Find where the given text appears and provide that cell's center as [x, y] coordinate. 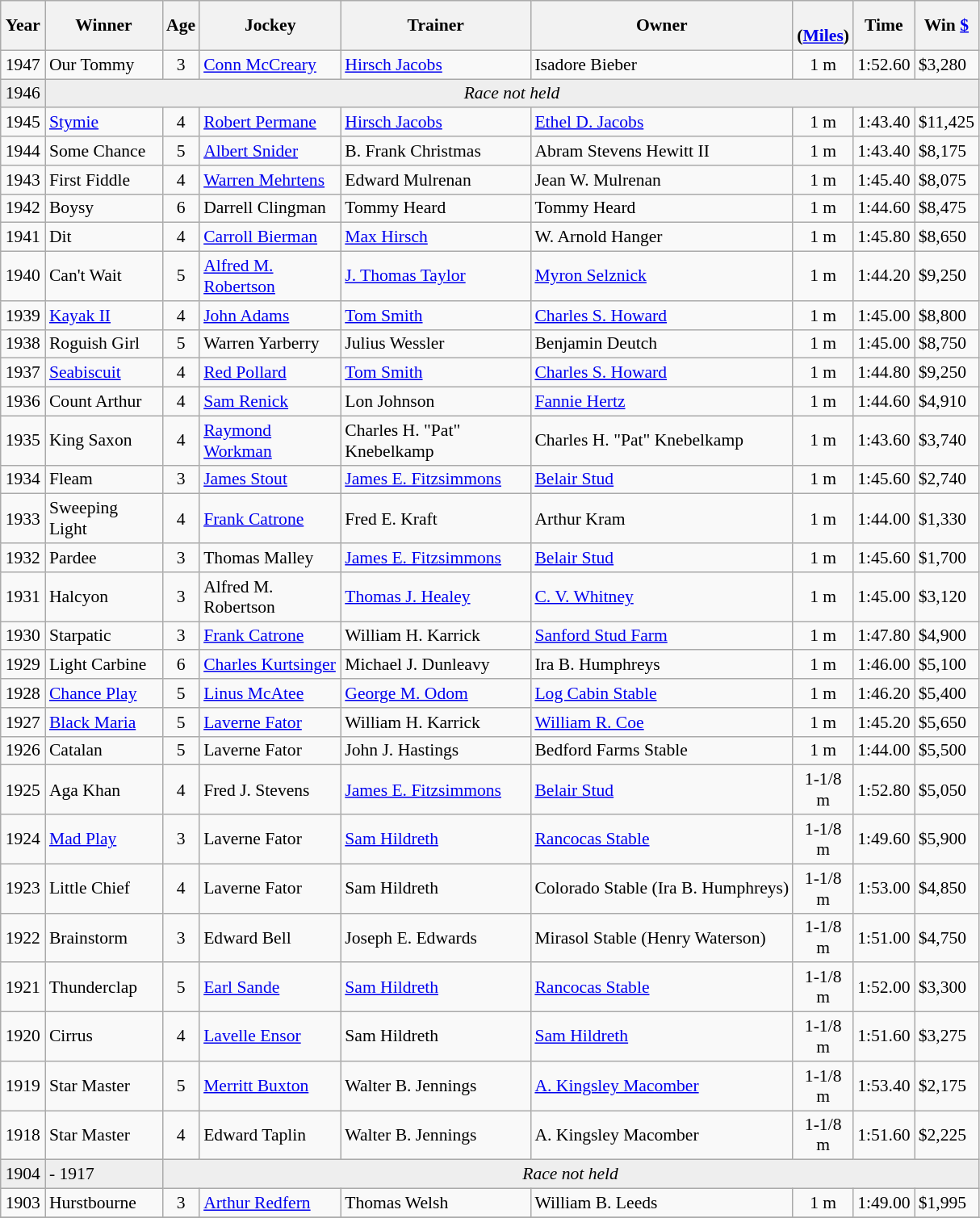
1930 [23, 636]
Starpatic [103, 636]
Little Chief [103, 888]
$8,075 [947, 180]
Jean W. Mulrenan [662, 180]
Robert Permane [270, 123]
1:44.80 [883, 373]
1:45.40 [883, 180]
1941 [23, 237]
Mirasol Stable (Henry Waterson) [662, 938]
Albert Snider [270, 151]
Dit [103, 237]
Black Maria [103, 722]
J. Thomas Taylor [436, 276]
Log Cabin Stable [662, 693]
1:46.00 [883, 665]
1932 [23, 558]
Fred E. Kraft [436, 518]
Lon Johnson [436, 402]
Arthur Kram [662, 518]
Isadore Bieber [662, 65]
Sweeping Light [103, 518]
1934 [23, 479]
$2,225 [947, 1135]
Light Carbine [103, 665]
James Stout [270, 479]
William B. Leeds [662, 1203]
Abram Stevens Hewitt II [662, 151]
George M. Odom [436, 693]
$11,425 [947, 123]
Edward Bell [270, 938]
1924 [23, 839]
Fleam [103, 479]
Fred J. Stevens [270, 789]
1927 [23, 722]
Ira B. Humphreys [662, 665]
Julius Wessler [436, 344]
1935 [23, 441]
1:53.40 [883, 1086]
Thunderclap [103, 988]
$1,700 [947, 558]
1:43.60 [883, 441]
Boysy [103, 208]
$5,050 [947, 789]
1946 [23, 94]
$3,300 [947, 988]
Sam Renick [270, 402]
Lavelle Ensor [270, 1036]
1944 [23, 151]
Win $ [947, 26]
Charles Kurtsinger [270, 665]
1:53.00 [883, 888]
Chance Play [103, 693]
1:52.60 [883, 65]
Sanford Stud Farm [662, 636]
1:49.60 [883, 839]
$3,740 [947, 441]
1:45.80 [883, 237]
Raymond Workman [270, 441]
Year [23, 26]
1921 [23, 988]
$8,475 [947, 208]
Time [883, 26]
$8,800 [947, 316]
Warren Mehrtens [270, 180]
Colorado Stable (Ira B. Humphreys) [662, 888]
1922 [23, 938]
1937 [23, 373]
Catalan [103, 751]
1933 [23, 518]
Conn McCreary [270, 65]
1938 [23, 344]
1920 [23, 1036]
1926 [23, 751]
Edward Taplin [270, 1135]
(Miles) [823, 26]
B. Frank Christmas [436, 151]
1904 [23, 1174]
Bedford Farms Stable [662, 751]
1923 [23, 888]
Linus McAtee [270, 693]
- 1917 [103, 1174]
$8,650 [947, 237]
Count Arthur [103, 402]
Seabiscuit [103, 373]
Cirrus [103, 1036]
Halcyon [103, 597]
Age [181, 26]
Warren Yarberry [270, 344]
Max Hirsch [436, 237]
1:44.20 [883, 276]
C. V. Whitney [662, 597]
Ethel D. Jacobs [662, 123]
1:49.00 [883, 1203]
$3,120 [947, 597]
1903 [23, 1203]
$4,900 [947, 636]
John J. Hastings [436, 751]
1:52.00 [883, 988]
Edward Mulrenan [436, 180]
1928 [23, 693]
1942 [23, 208]
$8,750 [947, 344]
1931 [23, 597]
Red Pollard [270, 373]
Carroll Bierman [270, 237]
Aga Khan [103, 789]
Some Chance [103, 151]
William R. Coe [662, 722]
Our Tommy [103, 65]
Merritt Buxton [270, 1086]
Benjamin Deutch [662, 344]
King Saxon [103, 441]
1945 [23, 123]
1:46.20 [883, 693]
Can't Wait [103, 276]
Thomas Malley [270, 558]
$2,175 [947, 1086]
Stymie [103, 123]
Winner [103, 26]
$1,330 [947, 518]
$3,275 [947, 1036]
Thomas Welsh [436, 1203]
1929 [23, 665]
John Adams [270, 316]
$5,900 [947, 839]
Thomas J. Healey [436, 597]
Fannie Hertz [662, 402]
1925 [23, 789]
1947 [23, 65]
1:47.80 [883, 636]
$4,850 [947, 888]
Earl Sande [270, 988]
Michael J. Dunleavy [436, 665]
$4,750 [947, 938]
Jockey [270, 26]
Myron Selznick [662, 276]
1:51.00 [883, 938]
Trainer [436, 26]
1918 [23, 1135]
First Fiddle [103, 180]
Hurstbourne [103, 1203]
$8,175 [947, 151]
1940 [23, 276]
1943 [23, 180]
$2,740 [947, 479]
Mad Play [103, 839]
1919 [23, 1086]
Pardee [103, 558]
Joseph E. Edwards [436, 938]
Roguish Girl [103, 344]
Arthur Redfern [270, 1203]
$5,100 [947, 665]
$5,400 [947, 693]
$3,280 [947, 65]
W. Arnold Hanger [662, 237]
$4,910 [947, 402]
$5,500 [947, 751]
Kayak II [103, 316]
Brainstorm [103, 938]
Owner [662, 26]
1939 [23, 316]
1:45.20 [883, 722]
1:52.80 [883, 789]
1936 [23, 402]
$1,995 [947, 1203]
Darrell Clingman [270, 208]
$5,650 [947, 722]
